Determine the (X, Y) coordinate at the center of the cell enclosing the given text.  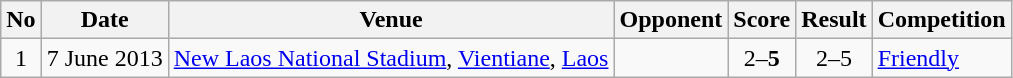
Friendly (942, 58)
Competition (942, 20)
Date (104, 20)
New Laos National Stadium, Vientiane, Laos (391, 58)
Venue (391, 20)
Opponent (671, 20)
1 (21, 58)
7 June 2013 (104, 58)
Score (762, 20)
No (21, 20)
Result (834, 20)
